Scan for the cell matching the given text and deliver its (X, Y) coordinate at center. 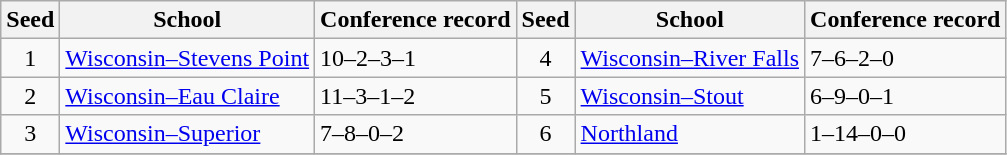
Wisconsin–Eau Claire (188, 96)
Wisconsin–River Falls (690, 58)
10–2–3–1 (416, 58)
1 (30, 58)
6–9–0–1 (906, 96)
2 (30, 96)
6 (546, 134)
Northland (690, 134)
3 (30, 134)
7–6–2–0 (906, 58)
Wisconsin–Stout (690, 96)
Wisconsin–Stevens Point (188, 58)
Wisconsin–Superior (188, 134)
4 (546, 58)
5 (546, 96)
1–14–0–0 (906, 134)
11–3–1–2 (416, 96)
7–8–0–2 (416, 134)
